Detect which cell encompasses the target text, then output its [x, y] center coordinate. 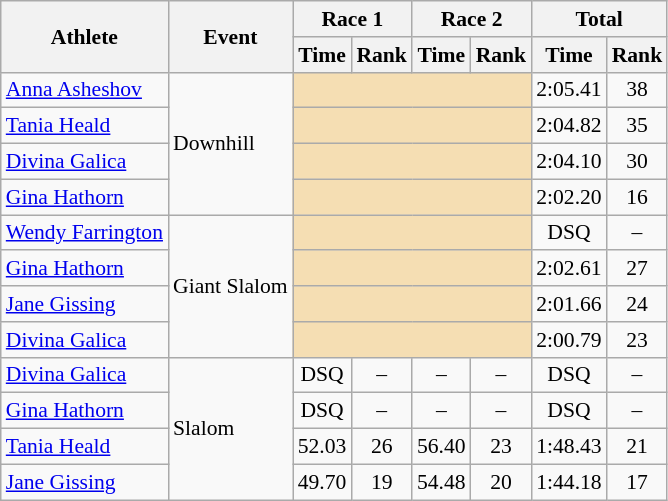
52.03 [322, 447]
56.40 [442, 447]
1:44.18 [568, 482]
2:04.10 [568, 162]
17 [638, 482]
Giant Slalom [230, 286]
2:00.79 [568, 340]
24 [638, 304]
Wendy Farrington [84, 233]
2:02.61 [568, 269]
Athlete [84, 36]
49.70 [322, 482]
16 [638, 197]
Total [599, 19]
21 [638, 447]
1:48.43 [568, 447]
20 [502, 482]
19 [382, 482]
2:01.66 [568, 304]
27 [638, 269]
35 [638, 126]
Downhill [230, 143]
Slalom [230, 428]
38 [638, 90]
Race 2 [472, 19]
2:05.41 [568, 90]
54.48 [442, 482]
2:02.20 [568, 197]
30 [638, 162]
Anna Asheshov [84, 90]
Event [230, 36]
26 [382, 447]
Race 1 [352, 19]
2:04.82 [568, 126]
